Find where the given text appears and provide that cell's center as [X, Y] coordinate. 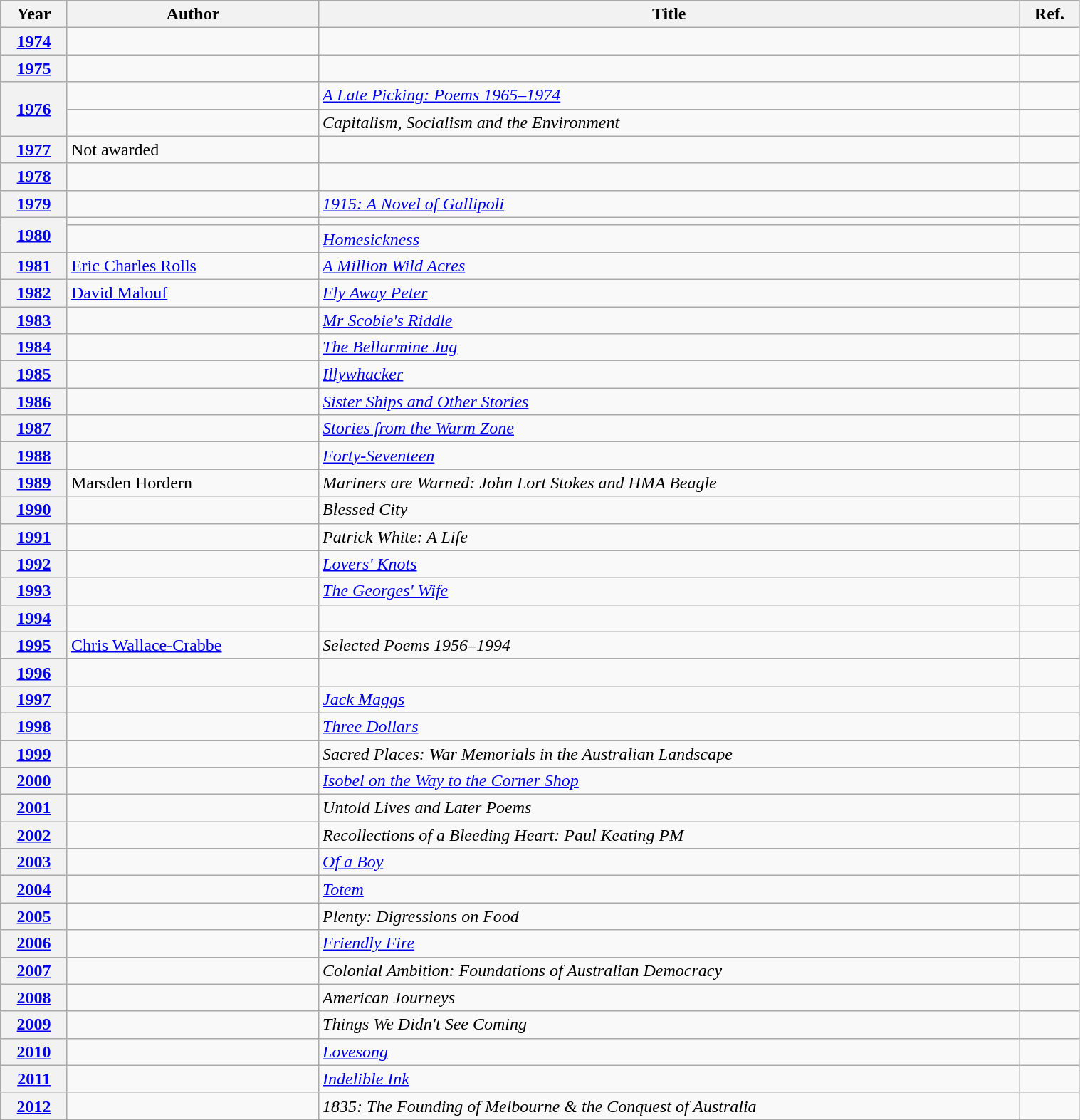
Untold Lives and Later Poems [669, 808]
1982 [34, 293]
Ref. [1049, 14]
2004 [34, 889]
1984 [34, 347]
1986 [34, 402]
2008 [34, 998]
1993 [34, 591]
A Late Picking: Poems 1965–1974 [669, 95]
2006 [34, 943]
Totem [669, 889]
Lovers' Knots [669, 564]
Illywhacker [669, 375]
Fly Away Peter [669, 293]
Friendly Fire [669, 943]
1991 [34, 537]
Title [669, 14]
Capitalism, Socialism and the Environment [669, 122]
Forty-Seventeen [669, 456]
1981 [34, 266]
Things We Didn't See Coming [669, 1025]
2010 [34, 1052]
The Georges' Wife [669, 591]
1976 [34, 109]
Indelible Ink [669, 1079]
1975 [34, 68]
1990 [34, 510]
2003 [34, 862]
2000 [34, 781]
1992 [34, 564]
The Bellarmine Jug [669, 347]
2005 [34, 916]
1835: The Founding of Melbourne & the Conquest of Australia [669, 1106]
Recollections of a Bleeding Heart: Paul Keating PM [669, 835]
Year [34, 14]
1987 [34, 429]
Blessed City [669, 510]
Colonial Ambition: Foundations of Australian Democracy [669, 970]
Mr Scobie's Riddle [669, 320]
1999 [34, 754]
Selected Poems 1956–1994 [669, 645]
Marsden Hordern [192, 483]
Author [192, 14]
Plenty: Digressions on Food [669, 916]
1995 [34, 645]
A Million Wild Acres [669, 266]
Isobel on the Way to the Corner Shop [669, 781]
Three Dollars [669, 726]
2012 [34, 1106]
Homesickness [669, 239]
2009 [34, 1025]
American Journeys [669, 998]
1985 [34, 375]
Patrick White: A Life [669, 537]
Stories from the Warm Zone [669, 429]
Sacred Places: War Memorials in the Australian Landscape [669, 754]
1988 [34, 456]
Sister Ships and Other Stories [669, 402]
Chris Wallace-Crabbe [192, 645]
Jack Maggs [669, 699]
2007 [34, 970]
1974 [34, 41]
David Malouf [192, 293]
1978 [34, 177]
1998 [34, 726]
2001 [34, 808]
Lovesong [669, 1052]
Of a Boy [669, 862]
1994 [34, 618]
1977 [34, 150]
Mariners are Warned: John Lort Stokes and HMA Beagle [669, 483]
1983 [34, 320]
Eric Charles Rolls [192, 266]
1915: A Novel of Gallipoli [669, 204]
1980 [34, 235]
1989 [34, 483]
1979 [34, 204]
2002 [34, 835]
1996 [34, 672]
2011 [34, 1079]
1997 [34, 699]
Not awarded [192, 150]
